Extract the [X, Y] coordinate from the center of the cell holding the provided text.  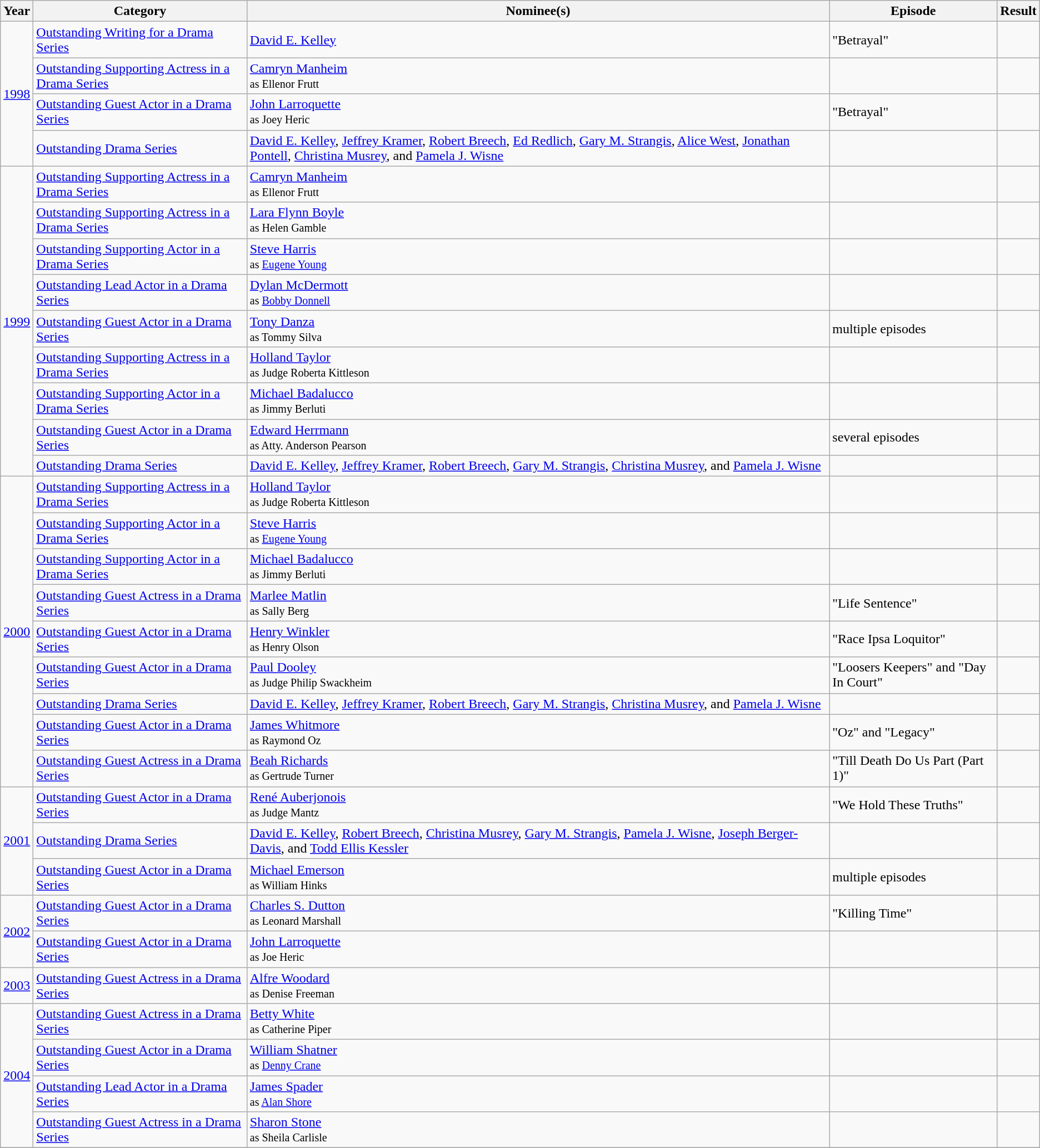
"Till Death Do Us Part (Part 1)" [913, 769]
David E. Kelley [538, 40]
Charles S. Duttonas Leonard Marshall [538, 913]
"Killing Time" [913, 913]
"Race Ipsa Loquitor" [913, 639]
Lara Flynn Boyleas Helen Gamble [538, 220]
John Larroquetteas Joe Heric [538, 949]
James Whitmoreas Raymond Oz [538, 732]
1998 [17, 94]
2003 [17, 985]
2002 [17, 931]
James Spaderas Alan Shore [538, 1094]
Marlee Matlinas Sally Berg [538, 603]
Result [1018, 11]
Episode [913, 11]
2004 [17, 1076]
2000 [17, 632]
David E. Kelley, Robert Breech, Christina Musrey, Gary M. Strangis, Pamela J. Wisne, Joseph Berger-Davis, and Todd Ellis Kessler [538, 841]
Tony Danzaas Tommy Silva [538, 329]
Edward Herrmannas Atty. Anderson Pearson [538, 437]
Nominee(s) [538, 11]
2001 [17, 841]
William Shatneras Denny Crane [538, 1057]
David E. Kelley, Jeffrey Kramer, Robert Breech, Ed Redlich, Gary M. Strangis, Alice West, Jonathan Pontell, Christina Musrey, and Pamela J. Wisne [538, 148]
several episodes [913, 437]
"Oz" and "Legacy" [913, 732]
Alfre Woodardas Denise Freeman [538, 985]
Sharon Stoneas Sheila Carlisle [538, 1130]
Category [140, 11]
René Auberjonoisas Judge Mantz [538, 804]
Year [17, 11]
Paul Dooleyas Judge Philip Swackheim [538, 675]
Michael Emersonas William Hinks [538, 876]
1999 [17, 321]
"We Hold These Truths" [913, 804]
"Life Sentence" [913, 603]
John Larroquetteas Joey Heric [538, 112]
Betty Whiteas Catherine Piper [538, 1022]
Outstanding Writing for a Drama Series [140, 40]
Henry Winkleras Henry Olson [538, 639]
Dylan McDermottas Bobby Donnell [538, 292]
"Loosers Keepers" and "Day In Court" [913, 675]
Beah Richardsas Gertrude Turner [538, 769]
